Provide the [X, Y] coordinate of the cell's center where the given text is located.  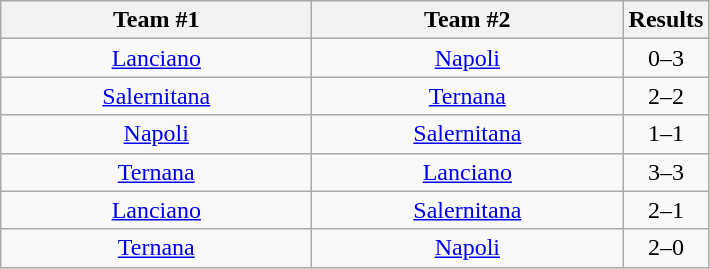
Results [666, 20]
Team #2 [468, 20]
0–3 [666, 58]
2–2 [666, 96]
1–1 [666, 134]
2–0 [666, 248]
3–3 [666, 172]
Team #1 [156, 20]
2–1 [666, 210]
